Return (x, y) of the center of cell containing provided text 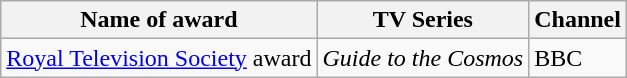
Royal Television Society award (159, 58)
Guide to the Cosmos (423, 58)
BBC (578, 58)
Channel (578, 20)
TV Series (423, 20)
Name of award (159, 20)
